Extract the [x, y] coordinate from the center of the cell holding the provided text.  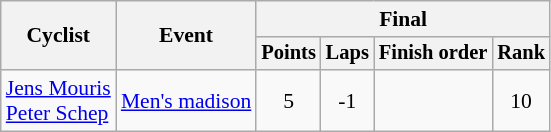
Men's madison [186, 100]
Rank [521, 54]
Event [186, 36]
Finish order [434, 54]
Laps [348, 54]
Final [403, 19]
Cyclist [58, 36]
5 [288, 100]
Jens MourisPeter Schep [58, 100]
Points [288, 54]
10 [521, 100]
-1 [348, 100]
